Identify which cell holds the provided text, then report its [x, y] central coordinate. 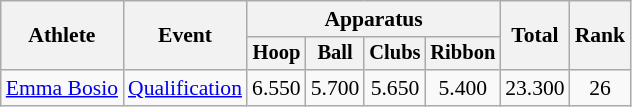
5.700 [336, 88]
Emma Bosio [62, 88]
6.550 [276, 88]
5.400 [462, 88]
Qualification [185, 88]
Ribbon [462, 54]
5.650 [394, 88]
Clubs [394, 54]
Apparatus [374, 19]
Event [185, 36]
23.300 [534, 88]
Athlete [62, 36]
Hoop [276, 54]
Rank [600, 36]
Total [534, 36]
26 [600, 88]
Ball [336, 54]
